Capture the cell that displays the provided text and extract its (x, y) central coordinate. 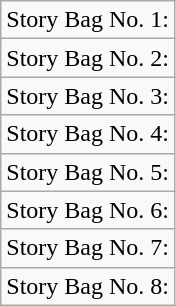
Story Bag No. 3: (88, 96)
Story Bag No. 1: (88, 20)
Story Bag No. 2: (88, 58)
Story Bag No. 5: (88, 172)
Story Bag No. 8: (88, 286)
Story Bag No. 6: (88, 210)
Story Bag No. 4: (88, 134)
Story Bag No. 7: (88, 248)
